Identify which cell holds the provided text, then report its (x, y) central coordinate. 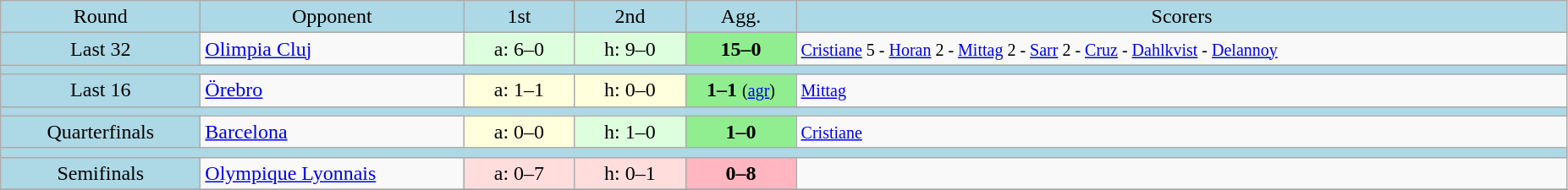
Cristiane (1181, 132)
Olympique Lyonnais (332, 173)
h: 9–0 (630, 49)
15–0 (741, 49)
h: 0–1 (630, 173)
Scorers (1181, 17)
1st (520, 17)
a: 6–0 (520, 49)
Semifinals (101, 173)
a: 1–1 (520, 90)
Round (101, 17)
Opponent (332, 17)
Last 32 (101, 49)
Örebro (332, 90)
Agg. (741, 17)
1–1 (agr) (741, 90)
h: 0–0 (630, 90)
Olimpia Cluj (332, 49)
1–0 (741, 132)
a: 0–0 (520, 132)
Quarterfinals (101, 132)
2nd (630, 17)
0–8 (741, 173)
Cristiane 5 - Horan 2 - Mittag 2 - Sarr 2 - Cruz - Dahlkvist - Delannoy (1181, 49)
Last 16 (101, 90)
a: 0–7 (520, 173)
h: 1–0 (630, 132)
Mittag (1181, 90)
Barcelona (332, 132)
